Determine the (X, Y) coordinate at the center of the cell enclosing the given text.  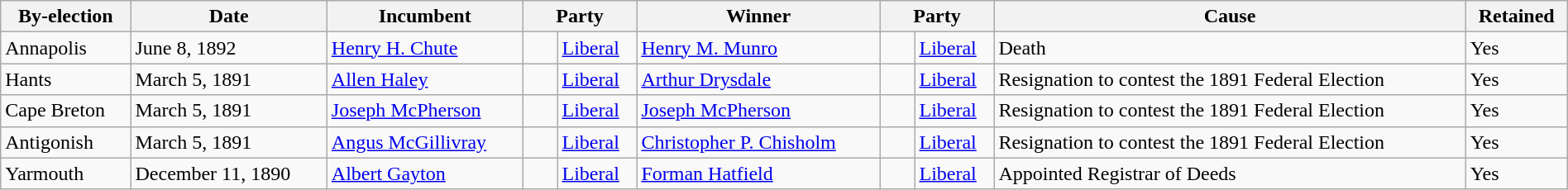
Winner (758, 17)
December 11, 1890 (228, 173)
Arthur Drysdale (758, 79)
Retained (1517, 17)
Yarmouth (66, 173)
By-election (66, 17)
Forman Hatfield (758, 173)
Death (1230, 48)
Christopher P. Chisholm (758, 142)
Henry H. Chute (425, 48)
Cause (1230, 17)
Cape Breton (66, 111)
Angus McGillivray (425, 142)
Appointed Registrar of Deeds (1230, 173)
Albert Gayton (425, 173)
Antigonish (66, 142)
Annapolis (66, 48)
Allen Haley (425, 79)
Incumbent (425, 17)
Date (228, 17)
Hants (66, 79)
Henry M. Munro (758, 48)
June 8, 1892 (228, 48)
